Pinpoint the cell where the given text exists, returning its [x, y] midpoint coordinate. 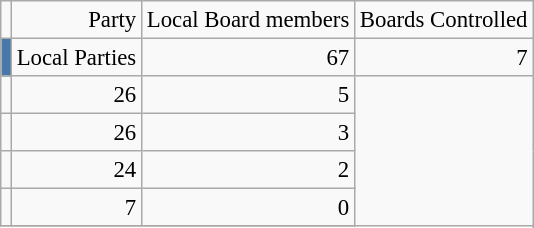
0 [248, 208]
Boards Controlled [444, 20]
67 [248, 58]
24 [76, 170]
5 [248, 95]
Local Parties [76, 58]
Party [76, 20]
Local Board members [248, 20]
3 [248, 133]
2 [248, 170]
